Return (x, y) of the center of cell containing provided text 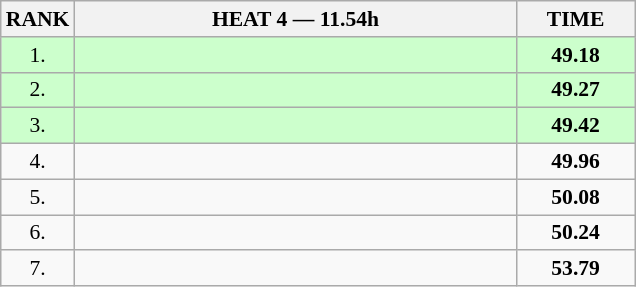
5. (38, 197)
50.08 (576, 197)
7. (38, 269)
HEAT 4 — 11.54h (295, 19)
1. (38, 55)
49.27 (576, 90)
2. (38, 90)
4. (38, 162)
3. (38, 126)
6. (38, 233)
53.79 (576, 269)
TIME (576, 19)
49.42 (576, 126)
50.24 (576, 233)
49.96 (576, 162)
49.18 (576, 55)
RANK (38, 19)
